From the cell containing the given text, extract its center point as [X, Y] coordinate. 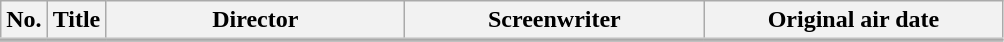
No. [24, 21]
Director [256, 21]
Original air date [854, 21]
Title [76, 21]
Screenwriter [554, 21]
